Provide the [x, y] coordinate of the cell's center where the given text is located.  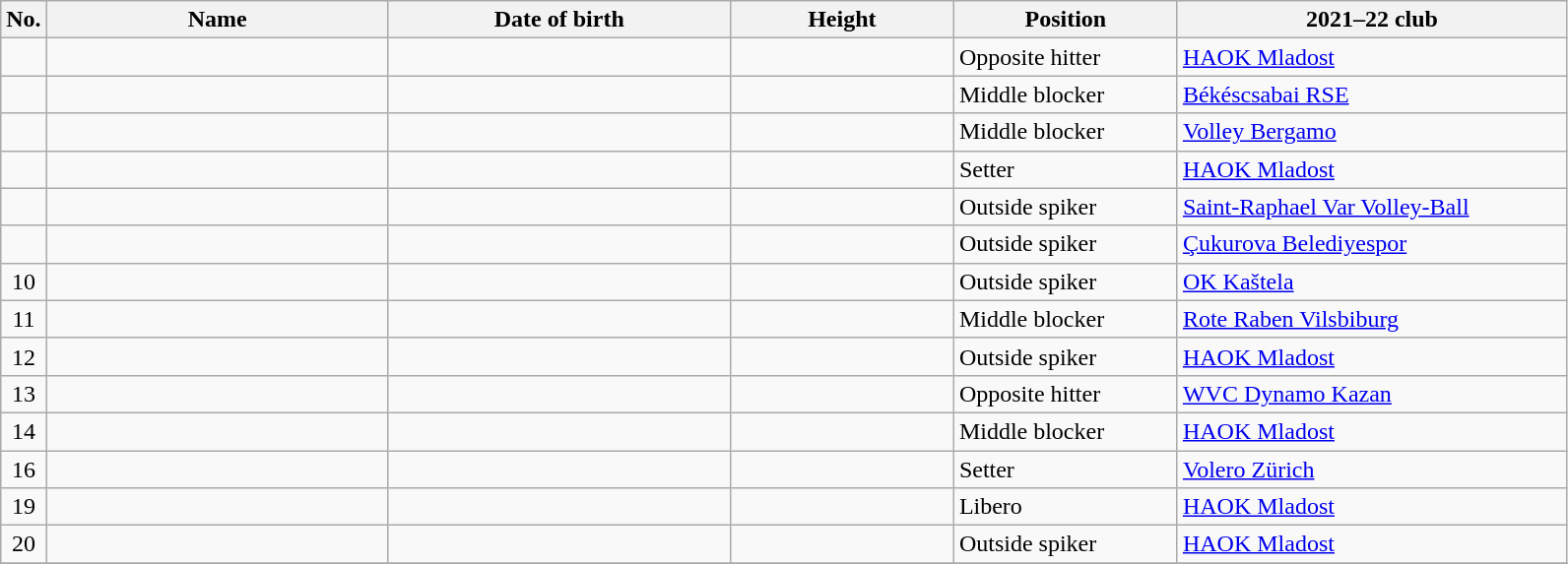
Libero [1066, 507]
Volley Bergamo [1371, 132]
Çukurova Belediyespor [1371, 244]
Saint-Raphael Var Volley-Ball [1371, 207]
14 [24, 431]
Name [217, 20]
No. [24, 20]
WVC Dynamo Kazan [1371, 394]
OK Kaštela [1371, 282]
Date of birth [559, 20]
Békéscsabai RSE [1371, 94]
20 [24, 544]
2021–22 club [1371, 20]
10 [24, 282]
Volero Zürich [1371, 470]
19 [24, 507]
Position [1066, 20]
11 [24, 319]
16 [24, 470]
Height [841, 20]
12 [24, 356]
13 [24, 394]
Rote Raben Vilsbiburg [1371, 319]
